Identify which cell holds the provided text, then report its [x, y] central coordinate. 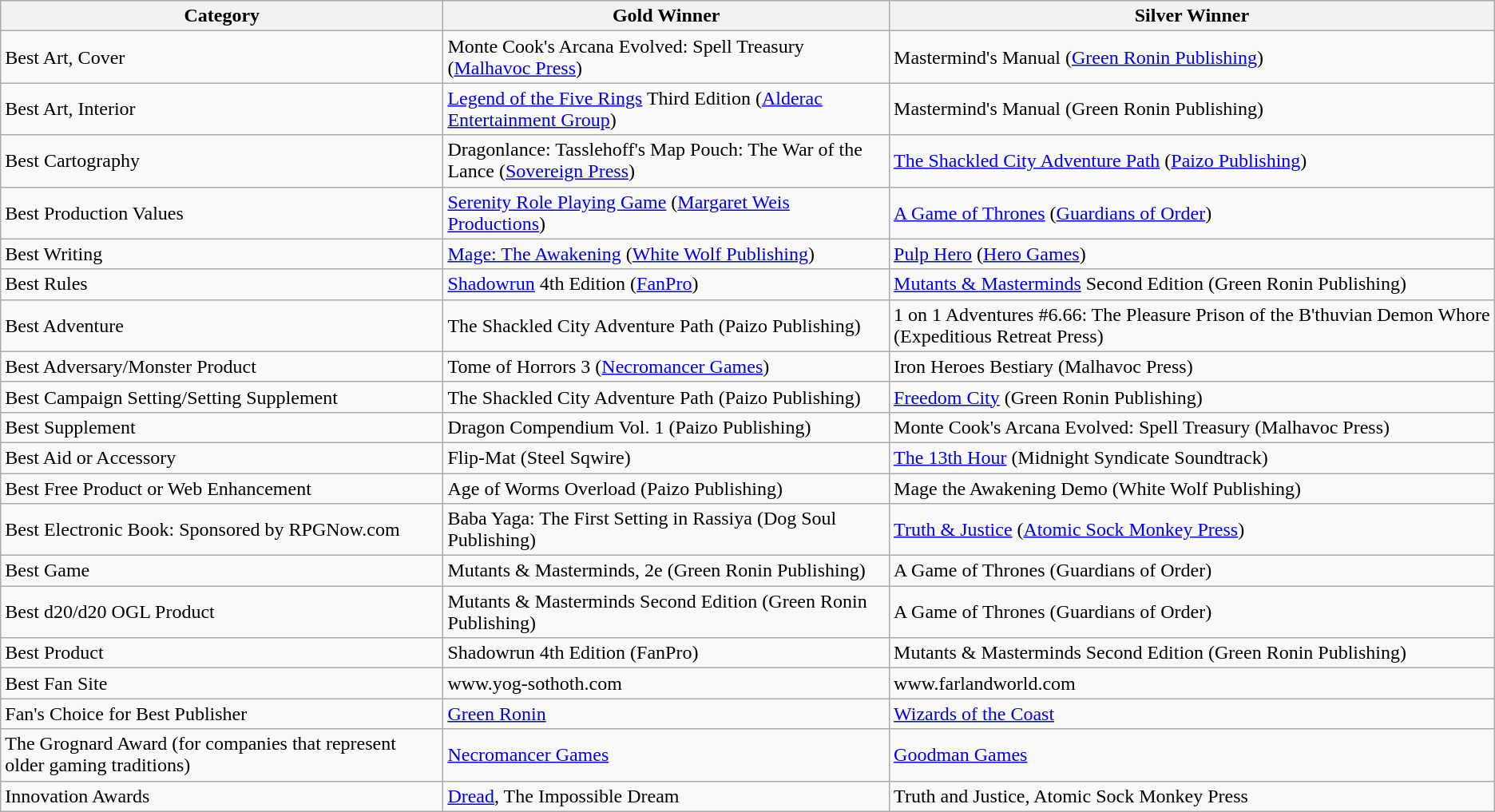
Category [222, 16]
www.farlandworld.com [1192, 683]
Best Fan Site [222, 683]
Best Cartography [222, 161]
Baba Yaga: The First Setting in Rassiya (Dog Soul Publishing) [666, 530]
Best Writing [222, 254]
Green Ronin [666, 714]
Tome of Horrors 3 (Necromancer Games) [666, 366]
Mutants & Masterminds, 2e (Green Ronin Publishing) [666, 571]
Best d20/d20 OGL Product [222, 612]
Best Art, Interior [222, 109]
Best Supplement [222, 427]
Best Electronic Book: Sponsored by RPGNow.com [222, 530]
Gold Winner [666, 16]
Mage the Awakening Demo (White Wolf Publishing) [1192, 488]
Best Game [222, 571]
Mage: The Awakening (White Wolf Publishing) [666, 254]
Dragonlance: Tasslehoff's Map Pouch: The War of the Lance (Sovereign Press) [666, 161]
Innovation Awards [222, 796]
Truth & Justice (Atomic Sock Monkey Press) [1192, 530]
1 on 1 Adventures #6.66: The Pleasure Prison of the B'thuvian Demon Whore (Expeditious Retreat Press) [1192, 326]
Legend of the Five Rings Third Edition (Alderac Entertainment Group) [666, 109]
Best Free Product or Web Enhancement [222, 488]
Necromancer Games [666, 755]
The Grognard Award (for companies that represent older gaming traditions) [222, 755]
Best Aid or Accessory [222, 457]
Pulp Hero (Hero Games) [1192, 254]
Best Adversary/Monster Product [222, 366]
Silver Winner [1192, 16]
Best Adventure [222, 326]
The 13th Hour (Midnight Syndicate Soundtrack) [1192, 457]
Truth and Justice, Atomic Sock Monkey Press [1192, 796]
Fan's Choice for Best Publisher [222, 714]
Freedom City (Green Ronin Publishing) [1192, 397]
Dragon Compendium Vol. 1 (Paizo Publishing) [666, 427]
Dread, The Impossible Dream [666, 796]
Best Art, Cover [222, 57]
Flip-Mat (Steel Sqwire) [666, 457]
Goodman Games [1192, 755]
Best Campaign Setting/Setting Supplement [222, 397]
Best Rules [222, 284]
Best Product [222, 653]
Iron Heroes Bestiary (Malhavoc Press) [1192, 366]
Age of Worms Overload (Paizo Publishing) [666, 488]
www.yog-sothoth.com [666, 683]
Wizards of the Coast [1192, 714]
Best Production Values [222, 212]
Serenity Role Playing Game (Margaret Weis Productions) [666, 212]
